For the text-containing cell, return its midpoint in (X, Y) coordinate format. 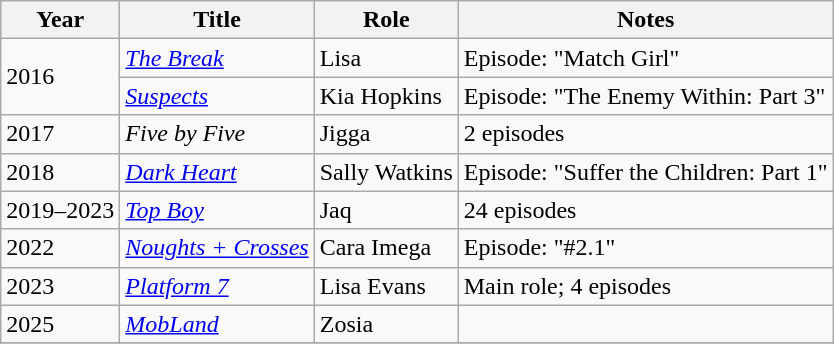
Platform 7 (217, 286)
2016 (60, 77)
Kia Hopkins (386, 96)
Episode: "#2.1" (646, 248)
Sally Watkins (386, 172)
Five by Five (217, 134)
Zosia (386, 324)
24 episodes (646, 210)
Notes (646, 20)
Suspects (217, 96)
Lisa (386, 58)
MobLand (217, 324)
Title (217, 20)
Top Boy (217, 210)
Jaq (386, 210)
Main role; 4 episodes (646, 286)
Noughts + Crosses (217, 248)
2017 (60, 134)
2025 (60, 324)
2022 (60, 248)
Lisa Evans (386, 286)
Year (60, 20)
Episode: "Match Girl" (646, 58)
2018 (60, 172)
Cara Imega (386, 248)
2023 (60, 286)
Episode: "Suffer the Children: Part 1" (646, 172)
Role (386, 20)
2 episodes (646, 134)
Dark Heart (217, 172)
Jigga (386, 134)
2019–2023 (60, 210)
The Break (217, 58)
Episode: "The Enemy Within: Part 3" (646, 96)
